Search for the cell housing the specified text and yield its [X, Y] center coordinate. 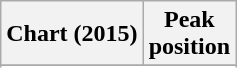
Chart (2015) [72, 34]
Peakposition [189, 34]
